Extract the (x, y) coordinate from the center of the cell holding the provided text.  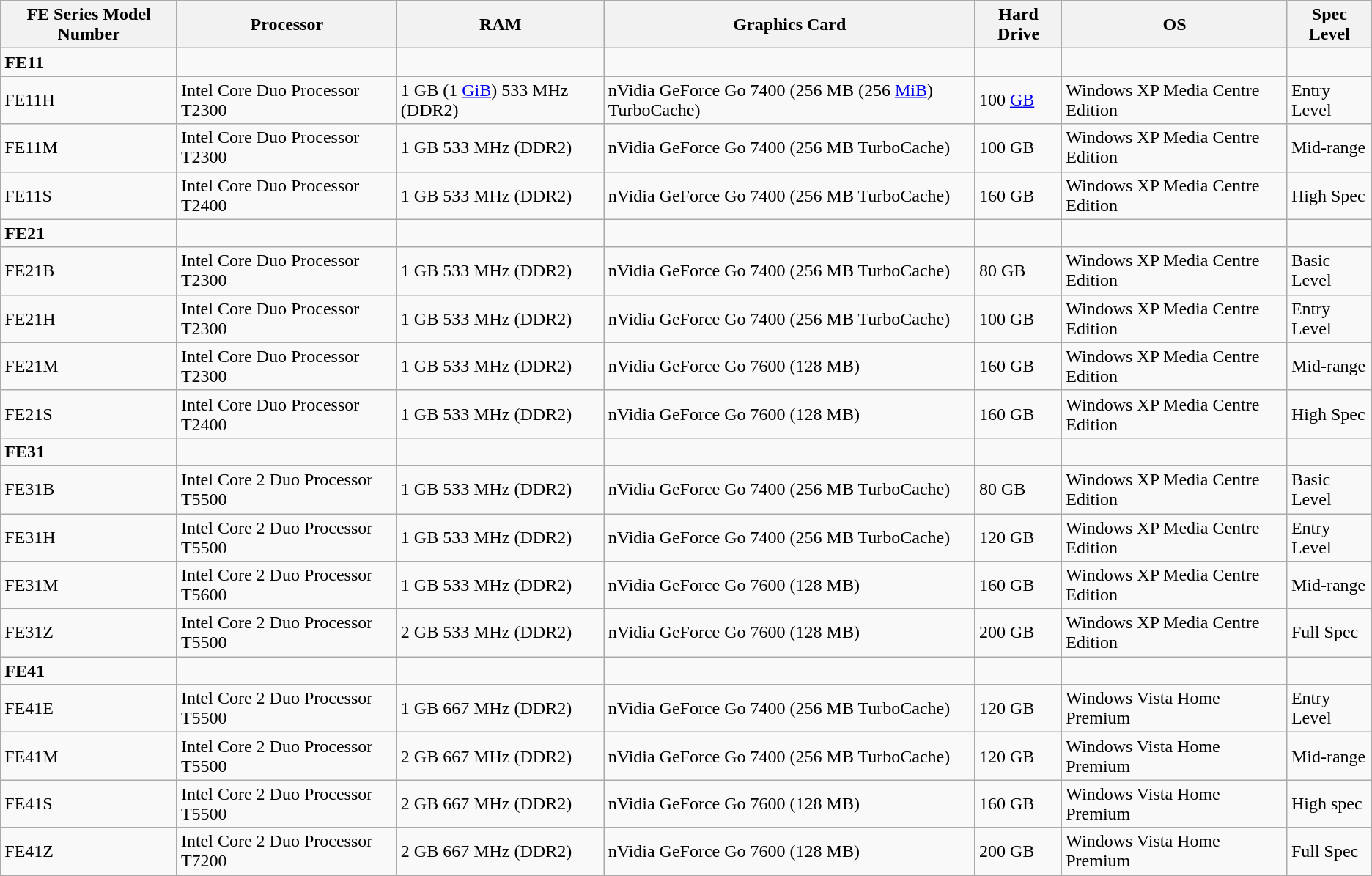
FE31M (89, 585)
1 GB (1 GiB) 533 MHz (DDR2) (500, 100)
FE31Z (89, 633)
FE41E (89, 708)
FE21M (89, 367)
FE21B (89, 271)
Processor (287, 25)
FE11M (89, 148)
2 GB 533 MHz (DDR2) (500, 633)
FE11H (89, 100)
FE21S (89, 413)
FE21H (89, 318)
FE41Z (89, 852)
FE41M (89, 757)
FE31B (89, 490)
Intel Core 2 Duo Processor T7200 (287, 852)
1 GB 667 MHz (DDR2) (500, 708)
FE11 (89, 62)
FE11S (89, 195)
Hard Drive (1018, 25)
FE41S (89, 803)
FE Series Model Number (89, 25)
High spec (1329, 803)
FE21 (89, 233)
FE31H (89, 537)
Intel Core 2 Duo Processor T5600 (287, 585)
OS (1175, 25)
Spec Level (1329, 25)
nVidia GeForce Go 7400 (256 MB (256 MiB) TurboCache) (789, 100)
FE31 (89, 452)
Graphics Card (789, 25)
FE41 (89, 671)
RAM (500, 25)
